Capture the cell that displays the provided text and extract its [X, Y] central coordinate. 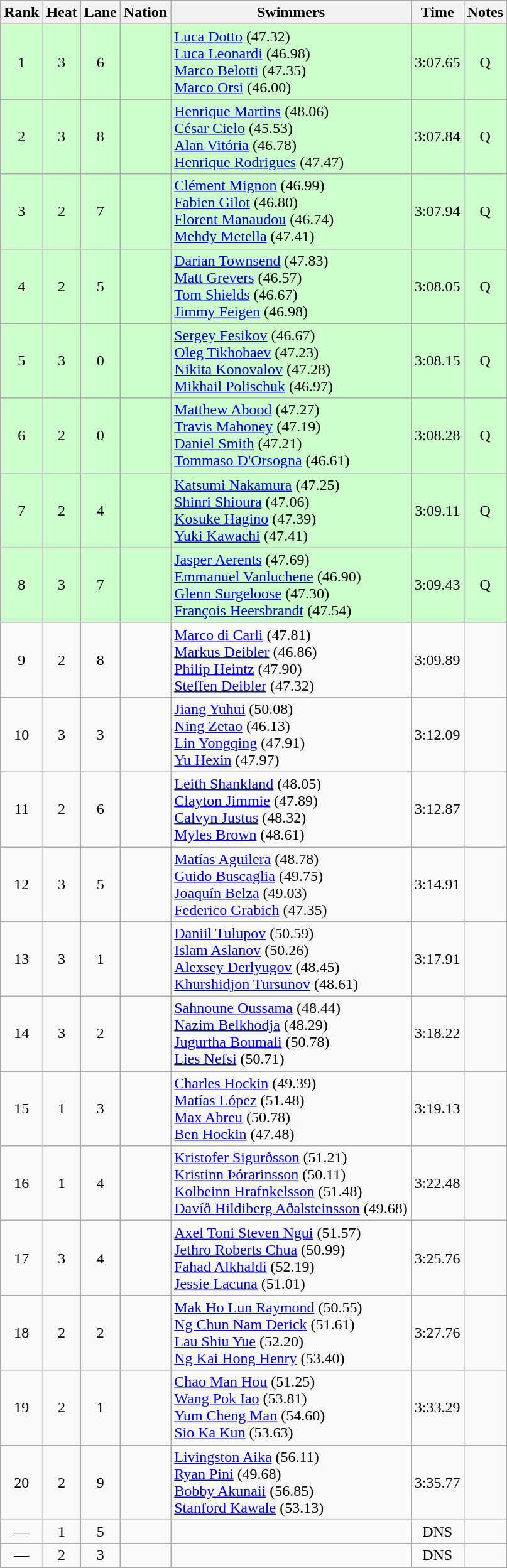
Nation [145, 13]
Jiang Yuhui (50.08)Ning Zetao (46.13)Lin Yongqing (47.91)Yu Hexin (47.97) [292, 735]
3:07.65 [437, 62]
3:08.05 [437, 286]
Darian Townsend (47.83)Matt Grevers (46.57)Tom Shields (46.67)Jimmy Feigen (46.98) [292, 286]
Matías Aguilera (48.78)Guido Buscaglia (49.75)Joaquín Belza (49.03)Federico Grabich (47.35) [292, 884]
Charles Hockin (49.39)Matías López (51.48)Max Abreu (50.78)Ben Hockin (47.48) [292, 1109]
3:27.76 [437, 1333]
Livingston Aika (56.11)Ryan Pini (49.68)Bobby Akunaii (56.85)Stanford Kawale (53.13) [292, 1482]
3:09.11 [437, 510]
Clément Mignon (46.99)Fabien Gilot (46.80)Florent Manaudou (46.74)Mehdy Metella (47.41) [292, 211]
17 [21, 1258]
Mak Ho Lun Raymond (50.55)Ng Chun Nam Derick (51.61)Lau Shiu Yue (52.20)Ng Kai Hong Henry (53.40) [292, 1333]
15 [21, 1109]
Kristofer Sigurðsson (51.21)Kristinn Þórarinsson (50.11)Kolbeinn Hrafnkelsson (51.48)Davíð Hildiberg Aðalsteinsson (49.68) [292, 1183]
3:33.29 [437, 1408]
3:08.15 [437, 360]
19 [21, 1408]
Chao Man Hou (51.25)Wang Pok Iao (53.81)Yum Cheng Man (54.60)Sio Ka Kun (53.63) [292, 1408]
Sahnoune Oussama (48.44)Nazim Belkhodja (48.29)Jugurtha Boumali (50.78)Lies Nefsi (50.71) [292, 1034]
11 [21, 809]
3:19.13 [437, 1109]
Swimmers [292, 13]
3:22.48 [437, 1183]
3:09.43 [437, 585]
Lane [101, 13]
Notes [485, 13]
Rank [21, 13]
20 [21, 1482]
Time [437, 13]
12 [21, 884]
3:17.91 [437, 960]
3:35.77 [437, 1482]
3:07.84 [437, 137]
Matthew Abood (47.27)Travis Mahoney (47.19)Daniel Smith (47.21)Tommaso D'Orsogna (46.61) [292, 436]
3:25.76 [437, 1258]
3:12.87 [437, 809]
Luca Dotto (47.32)Luca Leonardi (46.98)Marco Belotti (47.35)Marco Orsi (46.00) [292, 62]
Katsumi Nakamura (47.25)Shinri Shioura (47.06)Kosuke Hagino (47.39)Yuki Kawachi (47.41) [292, 510]
Jasper Aerents (47.69)Emmanuel Vanluchene (46.90)Glenn Surgeloose (47.30)François Heersbrandt (47.54) [292, 585]
3:12.09 [437, 735]
14 [21, 1034]
18 [21, 1333]
Marco di Carli (47.81)Markus Deibler (46.86)Philip Heintz (47.90)Steffen Deibler (47.32) [292, 659]
Sergey Fesikov (46.67)Oleg Tikhobaev (47.23)Nikita Konovalov (47.28)Mikhail Polischuk (46.97) [292, 360]
3:14.91 [437, 884]
Leith Shankland (48.05)Clayton Jimmie (47.89)Calvyn Justus (48.32)Myles Brown (48.61) [292, 809]
Axel Toni Steven Ngui (51.57)Jethro Roberts Chua (50.99)Fahad Alkhaldi (52.19)Jessie Lacuna (51.01) [292, 1258]
10 [21, 735]
3:08.28 [437, 436]
3:18.22 [437, 1034]
16 [21, 1183]
Heat [62, 13]
3:09.89 [437, 659]
13 [21, 960]
Daniil Tulupov (50.59)Islam Aslanov (50.26)Alexsey Derlyugov (48.45)Khurshidjon Tursunov (48.61) [292, 960]
Henrique Martins (48.06)César Cielo (45.53)Alan Vitória (46.78)Henrique Rodrigues (47.47) [292, 137]
3:07.94 [437, 211]
